Return (x, y) of the center of cell containing provided text 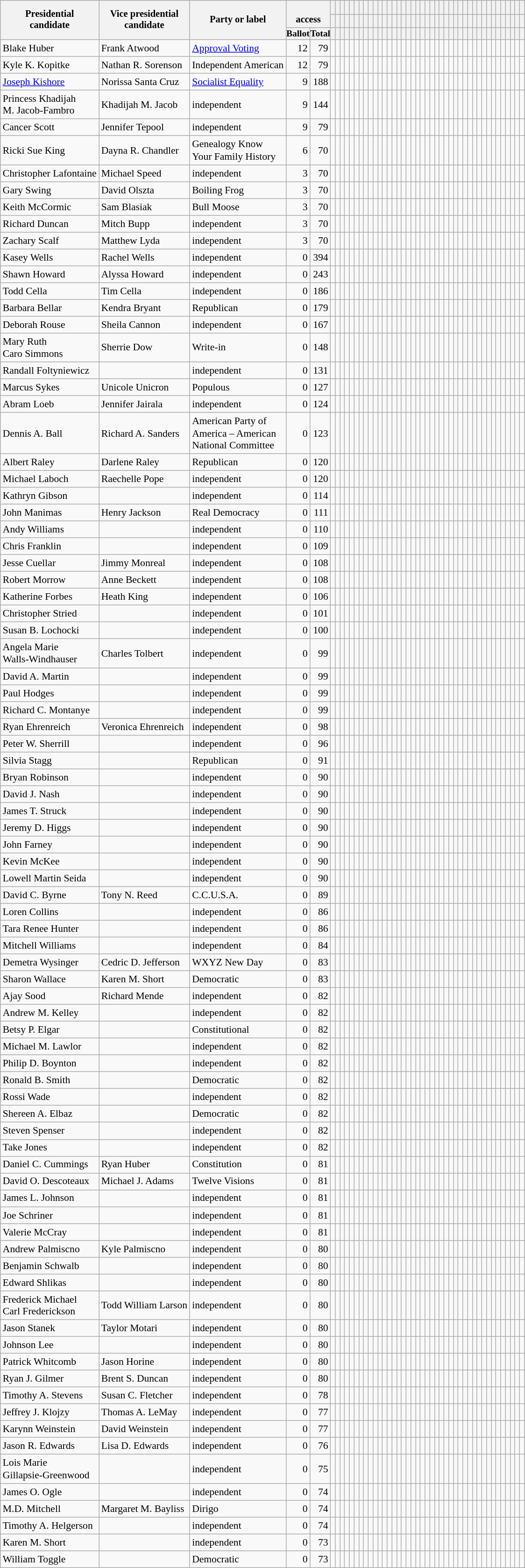
Betsy P. Elgar (50, 1030)
Princess KhadijahM. Jacob-Fambro (50, 105)
127 (320, 388)
123 (320, 433)
Independent American (238, 65)
Michael Laboch (50, 479)
David O. Descoteaux (50, 1181)
Veronica Ehrenreich (144, 727)
Kevin McKee (50, 862)
Jimmy Monreal (144, 563)
M.D. Mitchell (50, 1509)
Shereen A. Elbaz (50, 1114)
Richard C. Montanye (50, 710)
John Farney (50, 845)
Nathan R. Sorenson (144, 65)
John Manimas (50, 513)
Constitutional (238, 1030)
84 (320, 946)
Taylor Motari (144, 1328)
David C. Byrne (50, 895)
Kyle Palmiscno (144, 1249)
100 (320, 631)
Edward Shlikas (50, 1283)
Matthew Lyda (144, 241)
Darlene Raley (144, 462)
Tara Renee Hunter (50, 929)
179 (320, 308)
Kendra Bryant (144, 308)
Jason R. Edwards (50, 1446)
Randall Foltyniewicz (50, 371)
Susan C. Fletcher (144, 1396)
Mitchell Williams (50, 946)
Keith McCormic (50, 207)
Jason Stanek (50, 1328)
Populous (238, 388)
Ballot (298, 34)
91 (320, 760)
188 (320, 82)
Ryan Huber (144, 1164)
Dayna R. Chandler (144, 150)
Sheila Cannon (144, 325)
Henry Jackson (144, 513)
Daniel C. Cummings (50, 1164)
C.C.U.S.A. (238, 895)
Kyle K. Kopitke (50, 65)
Raechelle Pope (144, 479)
Anne Beckett (144, 580)
Heath King (144, 597)
124 (320, 404)
Ronald B. Smith (50, 1080)
Richard A. Sanders (144, 433)
Tim Cella (144, 291)
106 (320, 597)
Christopher Stried (50, 614)
Richard Duncan (50, 224)
148 (320, 348)
Valerie McCray (50, 1232)
Jeremy D. Higgs (50, 828)
Genealogy KnowYour Family History (238, 150)
Sam Blasiak (144, 207)
WXYZ New Day (238, 963)
Loren Collins (50, 912)
James L. Johnson (50, 1199)
Patrick Whitcomb (50, 1362)
Total (320, 34)
Charles Tolbert (144, 653)
78 (320, 1396)
394 (320, 257)
Deborah Rouse (50, 325)
6 (298, 150)
Kathryn Gibson (50, 496)
Robert Morrow (50, 580)
167 (320, 325)
Abram Loeb (50, 404)
Timothy A. Stevens (50, 1396)
James T. Struck (50, 811)
Gary Swing (50, 190)
Real Democracy (238, 513)
Mary RuthCaro Simmons (50, 348)
David A. Martin (50, 676)
Marcus Sykes (50, 388)
Paul Hodges (50, 693)
Brent S. Duncan (144, 1379)
Richard Mende (144, 996)
Jason Horine (144, 1362)
Jennifer Jairala (144, 404)
89 (320, 895)
Rossi Wade (50, 1097)
Dennis A. Ball (50, 433)
Chris Franklin (50, 546)
109 (320, 546)
Blake Huber (50, 48)
Jennifer Tepool (144, 128)
Barbara Bellar (50, 308)
Andrew M. Kelley (50, 1013)
Joe Schriner (50, 1215)
96 (320, 744)
Michael M. Lawlor (50, 1047)
114 (320, 496)
Timothy A. Helgerson (50, 1525)
American Party ofAmerica – AmericanNational Committee (238, 433)
Christopher Lafontaine (50, 173)
Frank Atwood (144, 48)
131 (320, 371)
Margaret M. Bayliss (144, 1509)
Katherine Forbes (50, 597)
Rachel Wells (144, 257)
Constitution (238, 1164)
Jesse Cuellar (50, 563)
111 (320, 513)
75 (320, 1469)
144 (320, 105)
Joseph Kishore (50, 82)
Khadijah M. Jacob (144, 105)
243 (320, 274)
Philip D. Boynton (50, 1064)
Michael Speed (144, 173)
Ricki Sue King (50, 150)
Bryan Robinson (50, 777)
Sherrie Dow (144, 348)
Todd William Larson (144, 1305)
Michael J. Adams (144, 1181)
Twelve Visions (238, 1181)
Ryan Ehrenreich (50, 727)
Approval Voting (238, 48)
Andy Williams (50, 530)
Dirigo (238, 1509)
101 (320, 614)
Andrew Palmiscno (50, 1249)
110 (320, 530)
Take Jones (50, 1148)
Thomas A. LeMay (144, 1412)
Peter W. Sherrill (50, 744)
Todd Cella (50, 291)
Lois MarieGillapsie-Greenwood (50, 1469)
Zachary Scalf (50, 241)
Albert Raley (50, 462)
Tony N. Reed (144, 895)
David Weinstein (144, 1429)
Silvia Stagg (50, 760)
Demetra Wysinger (50, 963)
David J. Nash (50, 794)
Benjamin Schwalb (50, 1266)
186 (320, 291)
Shawn Howard (50, 274)
Angela MarieWalls-Windhauser (50, 653)
Cancer Scott (50, 128)
Lowell Martin Seida (50, 879)
76 (320, 1446)
access (308, 14)
Party or label (238, 20)
Boiling Frog (238, 190)
Alyssa Howard (144, 274)
Frederick MichaelCarl Frederickson (50, 1305)
Sharon Wallace (50, 979)
Mitch Bupp (144, 224)
Cedric D. Jefferson (144, 963)
Ajay Sood (50, 996)
James O. Ogle (50, 1492)
98 (320, 727)
William Toggle (50, 1559)
Ryan J. Gilmer (50, 1379)
Karynn Weinstein (50, 1429)
Lisa D. Edwards (144, 1446)
Jeffrey J. Klojzy (50, 1412)
Kasey Wells (50, 257)
Bull Moose (238, 207)
Steven Spenser (50, 1131)
Susan B. Lochocki (50, 631)
Johnson Lee (50, 1345)
David Olszta (144, 190)
Norissa Santa Cruz (144, 82)
Unicole Unicron (144, 388)
Vice presidentialcandidate (144, 20)
Write-in (238, 348)
Presidentialcandidate (50, 20)
Socialist Equality (238, 82)
